Return (X, Y) of the center of cell containing provided text 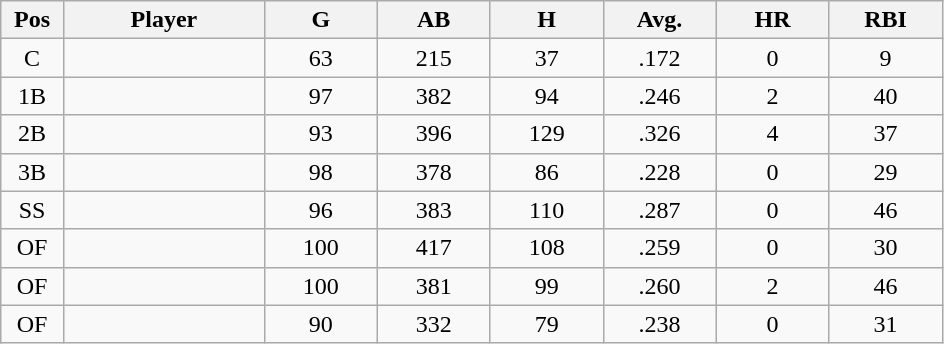
417 (434, 248)
31 (886, 324)
108 (546, 248)
30 (886, 248)
Player (164, 20)
40 (886, 96)
94 (546, 96)
382 (434, 96)
86 (546, 172)
3B (32, 172)
98 (320, 172)
4 (772, 134)
.326 (660, 134)
H (546, 20)
29 (886, 172)
383 (434, 210)
129 (546, 134)
SS (32, 210)
96 (320, 210)
90 (320, 324)
396 (434, 134)
378 (434, 172)
79 (546, 324)
110 (546, 210)
G (320, 20)
381 (434, 286)
.246 (660, 96)
.259 (660, 248)
.260 (660, 286)
1B (32, 96)
2B (32, 134)
HR (772, 20)
332 (434, 324)
C (32, 58)
93 (320, 134)
.287 (660, 210)
Pos (32, 20)
.172 (660, 58)
AB (434, 20)
9 (886, 58)
Avg. (660, 20)
RBI (886, 20)
99 (546, 286)
.228 (660, 172)
63 (320, 58)
215 (434, 58)
97 (320, 96)
.238 (660, 324)
